Capture the cell that displays the provided text and extract its (X, Y) central coordinate. 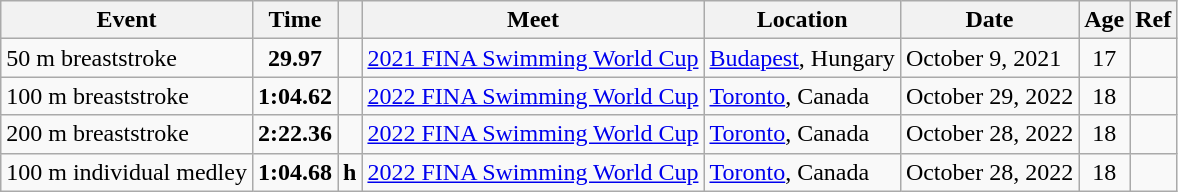
17 (1104, 58)
Age (1104, 20)
29.97 (294, 58)
1:04.68 (294, 172)
200 m breaststroke (127, 134)
October 9, 2021 (989, 58)
100 m individual medley (127, 172)
Meet (533, 20)
50 m breaststroke (127, 58)
1:04.62 (294, 96)
2:22.36 (294, 134)
h (350, 172)
Ref (1154, 20)
October 29, 2022 (989, 96)
100 m breaststroke (127, 96)
Time (294, 20)
Location (802, 20)
Date (989, 20)
2021 FINA Swimming World Cup (533, 58)
Budapest, Hungary (802, 58)
Event (127, 20)
